From the cell containing the given text, extract its center point as (X, Y) coordinate. 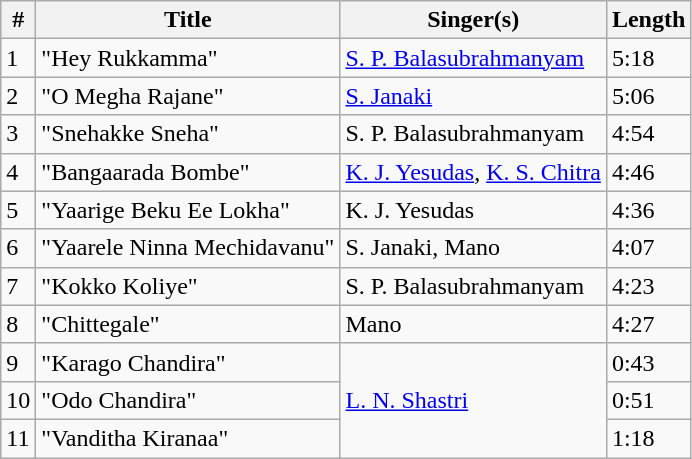
1 (18, 58)
10 (18, 400)
7 (18, 286)
"Karago Chandira" (188, 362)
4:27 (648, 324)
K. J. Yesudas (473, 210)
K. J. Yesudas, K. S. Chitra (473, 172)
"Yaarige Beku Ee Lokha" (188, 210)
4:54 (648, 134)
"O Megha Rajane" (188, 96)
6 (18, 248)
11 (18, 438)
"Snehakke Sneha" (188, 134)
S. Janaki (473, 96)
Length (648, 20)
2 (18, 96)
"Bangaarada Bombe" (188, 172)
4:07 (648, 248)
0:51 (648, 400)
8 (18, 324)
5:18 (648, 58)
9 (18, 362)
# (18, 20)
"Chittegale" (188, 324)
4:36 (648, 210)
S. Janaki, Mano (473, 248)
"Yaarele Ninna Mechidavanu" (188, 248)
0:43 (648, 362)
Title (188, 20)
4:46 (648, 172)
"Hey Rukkamma" (188, 58)
4 (18, 172)
1:18 (648, 438)
5:06 (648, 96)
Mano (473, 324)
"Kokko Koliye" (188, 286)
"Odo Chandira" (188, 400)
3 (18, 134)
"Vanditha Kiranaa" (188, 438)
L. N. Shastri (473, 400)
5 (18, 210)
Singer(s) (473, 20)
4:23 (648, 286)
